For the text-containing cell, return its midpoint in (x, y) coordinate format. 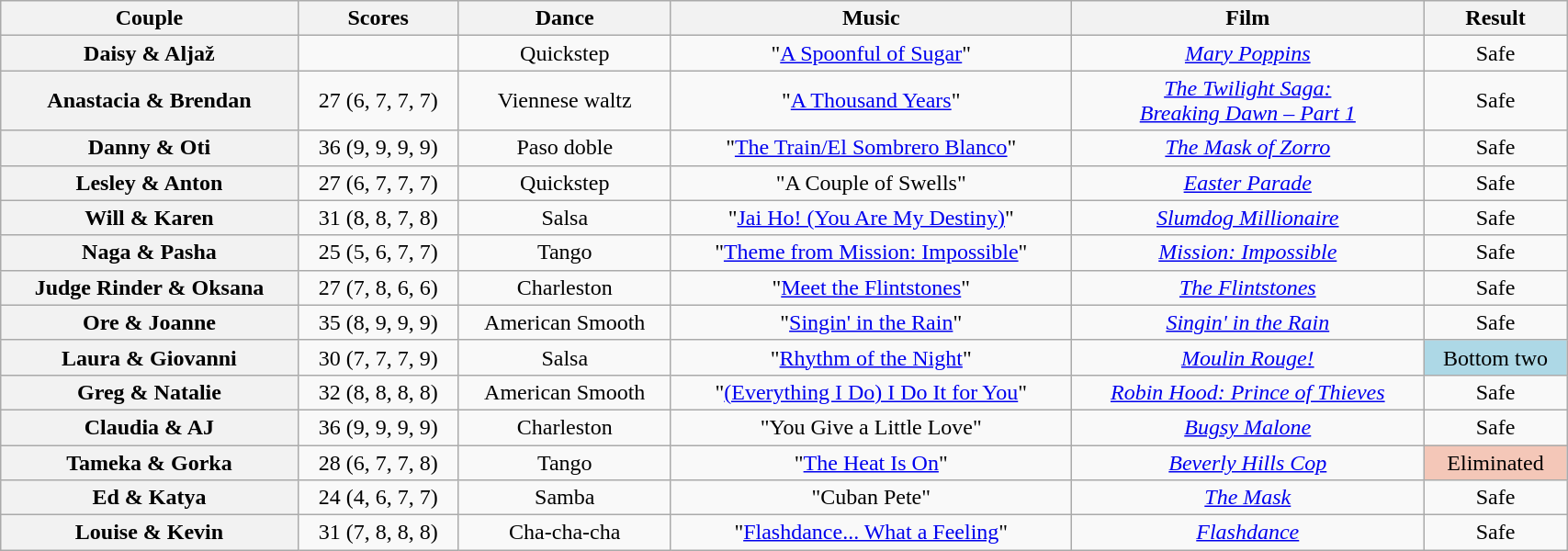
Danny & Oti (149, 148)
"A Thousand Years" (871, 101)
Tameka & Gorka (149, 462)
Scores (378, 18)
Singin' in the Rain (1247, 322)
25 (5, 6, 7, 7) (378, 253)
Ore & Joanne (149, 322)
"Singin' in the Rain" (871, 322)
Viennese waltz (564, 101)
35 (8, 9, 9, 9) (378, 322)
Anastacia & Brendan (149, 101)
The Twilight Saga:Breaking Dawn – Part 1 (1247, 101)
The Mask (1247, 498)
27 (7, 8, 6, 6) (378, 287)
"(Everything I Do) I Do It for You" (871, 392)
Film (1247, 18)
Easter Parade (1247, 183)
31 (7, 8, 8, 8) (378, 533)
"The Heat Is On" (871, 462)
32 (8, 8, 8, 8) (378, 392)
Cha-cha-cha (564, 533)
Result (1495, 18)
Claudia & AJ (149, 427)
Paso doble (564, 148)
24 (4, 6, 7, 7) (378, 498)
Lesley & Anton (149, 183)
Will & Karen (149, 218)
Daisy & Aljaž (149, 53)
"Meet the Flintstones" (871, 287)
Mission: Impossible (1247, 253)
The Mask of Zorro (1247, 148)
Bugsy Malone (1247, 427)
31 (8, 8, 7, 8) (378, 218)
Flashdance (1247, 533)
"Rhythm of the Night" (871, 357)
"A Spoonful of Sugar" (871, 53)
The Flintstones (1247, 287)
Beverly Hills Cop (1247, 462)
30 (7, 7, 7, 9) (378, 357)
Moulin Rouge! (1247, 357)
Naga & Pasha (149, 253)
Robin Hood: Prince of Thieves (1247, 392)
Judge Rinder & Oksana (149, 287)
"A Couple of Swells" (871, 183)
Couple (149, 18)
Laura & Giovanni (149, 357)
Louise & Kevin (149, 533)
28 (6, 7, 7, 8) (378, 462)
Samba (564, 498)
Ed & Katya (149, 498)
"Flashdance... What a Feeling" (871, 533)
"Jai Ho! (You Are My Destiny)" (871, 218)
"Theme from Mission: Impossible" (871, 253)
"You Give a Little Love" (871, 427)
Music (871, 18)
Mary Poppins (1247, 53)
Slumdog Millionaire (1247, 218)
Eliminated (1495, 462)
"The Train/El Sombrero Blanco" (871, 148)
Greg & Natalie (149, 392)
"Cuban Pete" (871, 498)
Dance (564, 18)
Bottom two (1495, 357)
